Search for the cell housing the specified text and yield its [X, Y] center coordinate. 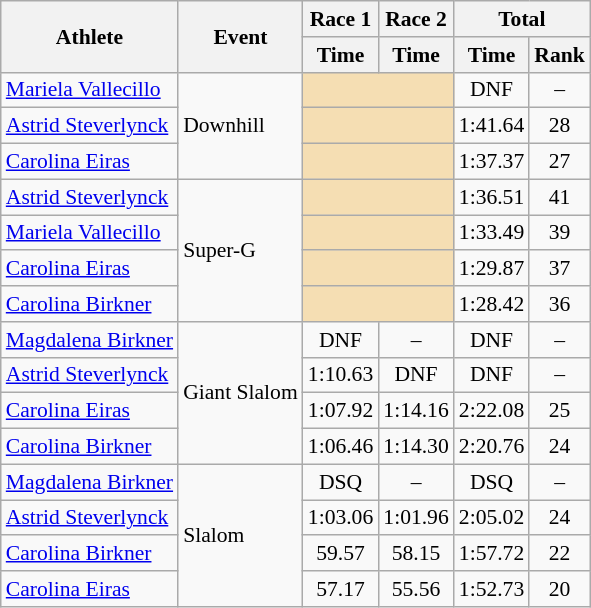
Event [240, 36]
1:52.73 [492, 589]
Athlete [90, 36]
Rank [560, 55]
Super-G [240, 250]
59.57 [340, 554]
58.15 [416, 554]
1:07.92 [340, 411]
Race 1 [340, 19]
Downhill [240, 126]
1:41.64 [492, 126]
57.17 [340, 589]
2:20.76 [492, 447]
1:14.16 [416, 411]
27 [560, 162]
Giant Slalom [240, 393]
1:57.72 [492, 554]
55.56 [416, 589]
1:06.46 [340, 447]
1:33.49 [492, 233]
Slalom [240, 535]
1:37.37 [492, 162]
36 [560, 304]
Race 2 [416, 19]
20 [560, 589]
1:36.51 [492, 197]
25 [560, 411]
1:03.06 [340, 518]
41 [560, 197]
1:29.87 [492, 269]
2:05.02 [492, 518]
22 [560, 554]
39 [560, 233]
28 [560, 126]
2:22.08 [492, 411]
1:01.96 [416, 518]
1:14.30 [416, 447]
1:28.42 [492, 304]
1:10.63 [340, 375]
Total [522, 19]
37 [560, 269]
